Find where the given text appears and provide that cell's center as [x, y] coordinate. 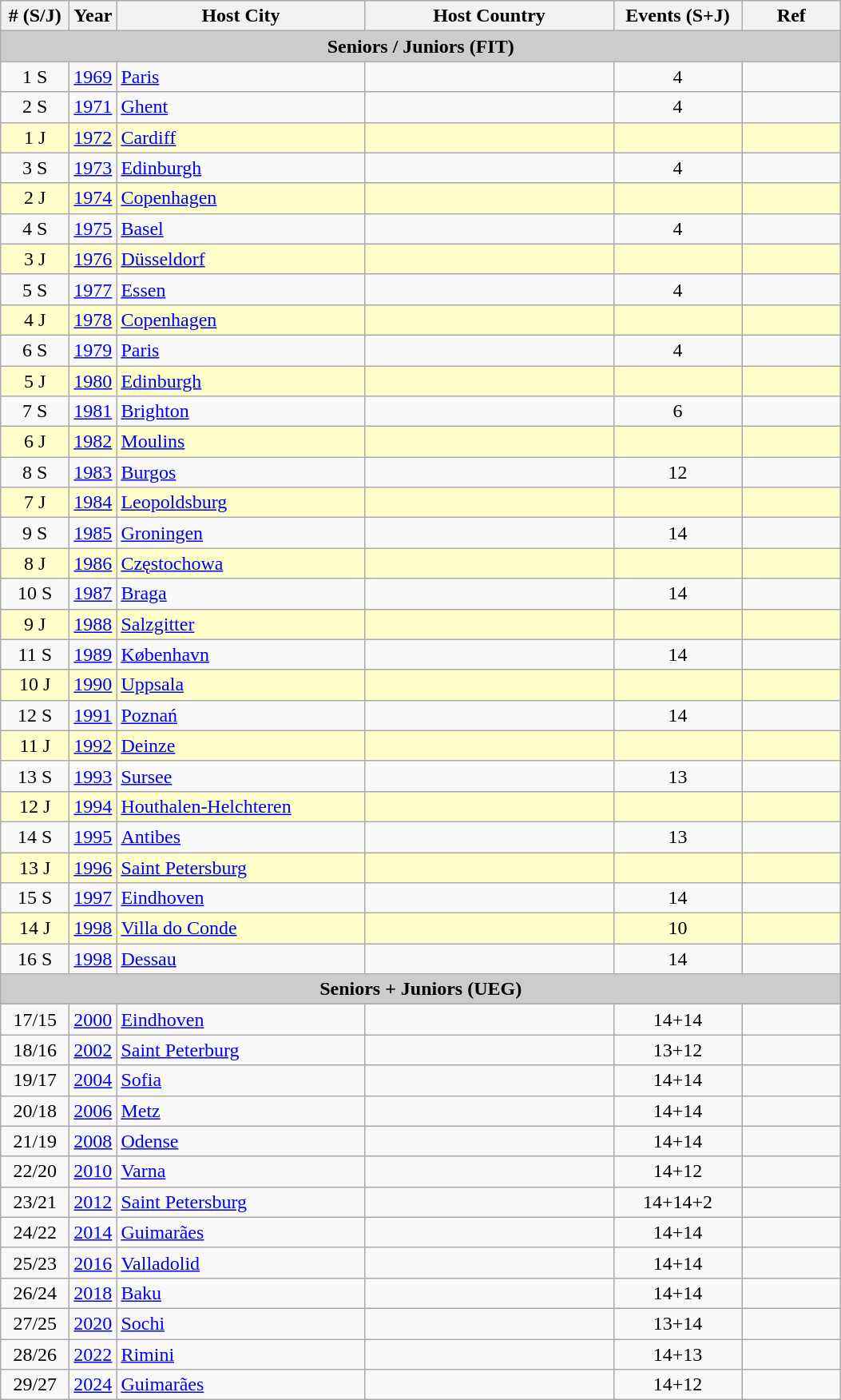
1973 [93, 168]
2012 [93, 1202]
1982 [93, 442]
Host City [241, 16]
Seniors / Juniors (FIT) [421, 46]
2010 [93, 1171]
København [241, 654]
Sofia [241, 1080]
1969 [93, 77]
1 S [35, 77]
1983 [93, 472]
1974 [93, 198]
29/27 [35, 1385]
6 S [35, 350]
Odense [241, 1141]
2 J [35, 198]
28/26 [35, 1354]
1997 [93, 898]
1977 [93, 289]
1980 [93, 381]
1979 [93, 350]
3 J [35, 259]
Uppsala [241, 685]
16 S [35, 959]
6 J [35, 442]
2014 [93, 1232]
1986 [93, 563]
Brighton [241, 412]
8 J [35, 563]
1971 [93, 107]
1988 [93, 624]
9 J [35, 624]
Częstochowa [241, 563]
14+13 [677, 1354]
Metz [241, 1111]
27/25 [35, 1323]
1976 [93, 259]
Moulins [241, 442]
10 J [35, 685]
6 [677, 412]
Dessau [241, 959]
12 S [35, 715]
Events (S+J) [677, 16]
Year [93, 16]
Varna [241, 1171]
Düsseldorf [241, 259]
10 S [35, 594]
9 S [35, 533]
1989 [93, 654]
Rimini [241, 1354]
Sursee [241, 776]
1987 [93, 594]
2022 [93, 1354]
Ref [791, 16]
1984 [93, 503]
19/17 [35, 1080]
26/24 [35, 1293]
21/19 [35, 1141]
# (S/J) [35, 16]
5 S [35, 289]
Seniors + Juniors (UEG) [421, 989]
Saint Peterburg [241, 1050]
Ghent [241, 107]
Burgos [241, 472]
2016 [93, 1263]
2 S [35, 107]
Cardiff [241, 137]
13+14 [677, 1323]
23/21 [35, 1202]
Villa do Conde [241, 929]
1991 [93, 715]
1996 [93, 867]
13 S [35, 776]
12 J [35, 806]
15 S [35, 898]
2024 [93, 1385]
2018 [93, 1293]
24/22 [35, 1232]
2000 [93, 1020]
11 S [35, 654]
Sochi [241, 1323]
Braga [241, 594]
Valladolid [241, 1263]
10 [677, 929]
14+14+2 [677, 1202]
1981 [93, 412]
1 J [35, 137]
1995 [93, 837]
1975 [93, 229]
2002 [93, 1050]
5 J [35, 381]
2020 [93, 1323]
1985 [93, 533]
22/20 [35, 1171]
Baku [241, 1293]
14 J [35, 929]
4 S [35, 229]
4 J [35, 320]
12 [677, 472]
18/16 [35, 1050]
1990 [93, 685]
1992 [93, 746]
Essen [241, 289]
Poznań [241, 715]
3 S [35, 168]
Host Country [489, 16]
20/18 [35, 1111]
Houthalen-Helchteren [241, 806]
13+12 [677, 1050]
7 J [35, 503]
Groningen [241, 533]
11 J [35, 746]
1978 [93, 320]
7 S [35, 412]
8 S [35, 472]
14 S [35, 837]
Salzgitter [241, 624]
17/15 [35, 1020]
Basel [241, 229]
Leopoldsburg [241, 503]
2004 [93, 1080]
2008 [93, 1141]
2006 [93, 1111]
1994 [93, 806]
25/23 [35, 1263]
1993 [93, 776]
Antibes [241, 837]
1972 [93, 137]
Deinze [241, 746]
13 J [35, 867]
